Provide the [x, y] coordinate of the cell's center where the given text is located.  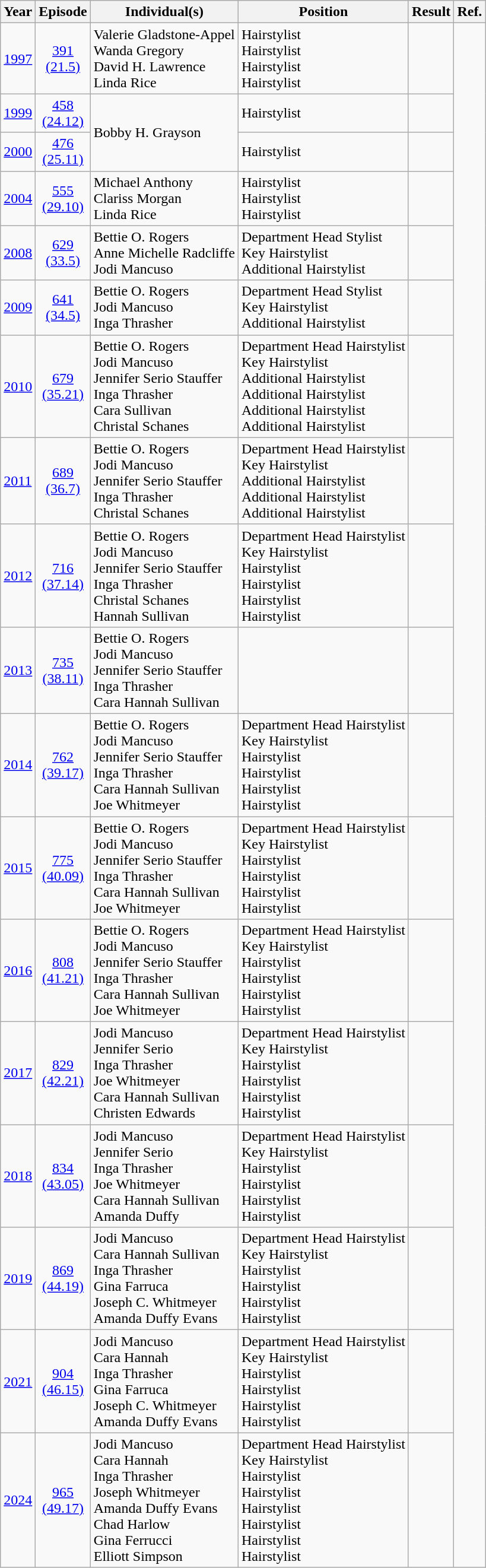
2015 [18, 868]
391 (21.5) [63, 58]
Bettie O. Rogers Anne Michelle Radcliffe Jodi Mancuso [164, 253]
458 (24.12) [63, 113]
2021 [18, 1382]
641 (34.5) [63, 307]
2009 [18, 307]
Jodi Mancuso Jennifer Serio Inga Thrasher Joe Whitmeyer Cara Hannah Sullivan Christen Edwards [164, 1073]
Department Head Hairstylist Key Hairstylist Hairstylist Hairstylist Hairstylist Hairstylist Hairstylist Hairstylist [323, 1500]
829 (42.21) [63, 1073]
2000 [18, 152]
Year [18, 12]
965 (49.17) [63, 1500]
Jodi Mancuso Jennifer Serio Inga Thrasher Joe Whitmeyer Cara Hannah Sullivan Amanda Duffy [164, 1176]
2024 [18, 1500]
476 (25.11) [63, 152]
2017 [18, 1073]
2014 [18, 764]
555 (29.10) [63, 198]
Result [431, 12]
Ref. [470, 12]
Valerie Gladstone-Appel Wanda Gregory David H. Lawrence Linda Rice [164, 58]
Bettie O. Rogers Jodi Mancuso Inga Thrasher [164, 307]
2004 [18, 198]
2019 [18, 1278]
Bettie O. Rogers Jodi Mancuso Jennifer Serio Stauffer Inga Thrasher Cara Sullivan Christal Schanes [164, 386]
Bettie O. Rogers Jodi Mancuso Jennifer Serio Stauffer Inga Thrasher Christal Schanes [164, 481]
Bettie O. Rogers Jodi Mancuso Jennifer Serio Stauffer Inga Thrasher Cara Hannah Sullivan [164, 670]
Bettie O. Rogers Jodi Mancuso Jennifer Serio Stauffer Inga Thrasher Christal Schanes Hannah Sullivan [164, 576]
689 (36.7) [63, 481]
Jodi Mancuso Cara Hannah Inga Thrasher Gina Farruca Joseph C. Whitmeyer Amanda Duffy Evans [164, 1382]
716 (37.14) [63, 576]
834 (43.05) [63, 1176]
2018 [18, 1176]
869 (44.19) [63, 1278]
1999 [18, 113]
1997 [18, 58]
735 (38.11) [63, 670]
2012 [18, 576]
Bobby H. Grayson [164, 132]
Position [323, 12]
2016 [18, 971]
2008 [18, 253]
2010 [18, 386]
Jodi Mancuso Cara Hannah Inga Thrasher Joseph Whitmeyer Amanda Duffy Evans Chad Harlow Gina Ferrucci Elliott Simpson [164, 1500]
775 (40.09) [63, 868]
Hairstylist Hairstylist Hairstylist Hairstylist [323, 58]
Michael Anthony Clariss Morgan Linda Rice [164, 198]
Episode [63, 12]
2013 [18, 670]
Jodi Mancuso Cara Hannah Sullivan Inga Thrasher Gina Farruca Joseph C. Whitmeyer Amanda Duffy Evans [164, 1278]
904 (46.15) [63, 1382]
Department Head Hairstylist Key Hairstylist Additional Hairstylist Additional Hairstylist Additional Hairstylist [323, 481]
Department Head Hairstylist Key Hairstylist Additional Hairstylist Additional Hairstylist Additional Hairstylist Additional Hairstylist [323, 386]
Individual(s) [164, 12]
629 (33.5) [63, 253]
2011 [18, 481]
Hairstylist Hairstylist Hairstylist [323, 198]
762 (39.17) [63, 764]
679 (35.21) [63, 386]
808 (41.21) [63, 971]
